Search for the cell housing the specified text and yield its (X, Y) center coordinate. 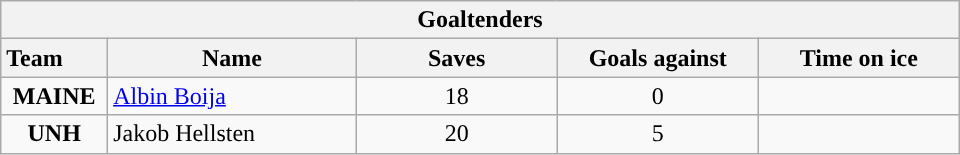
Saves (456, 58)
Albin Boija (232, 96)
Jakob Hellsten (232, 134)
5 (658, 134)
Name (232, 58)
Goaltenders (480, 20)
18 (456, 96)
MAINE (54, 96)
20 (456, 134)
0 (658, 96)
Goals against (658, 58)
Time on ice (858, 58)
UNH (54, 134)
Team (54, 58)
